Locate the cell with the specified text and output its [X, Y] center coordinate. 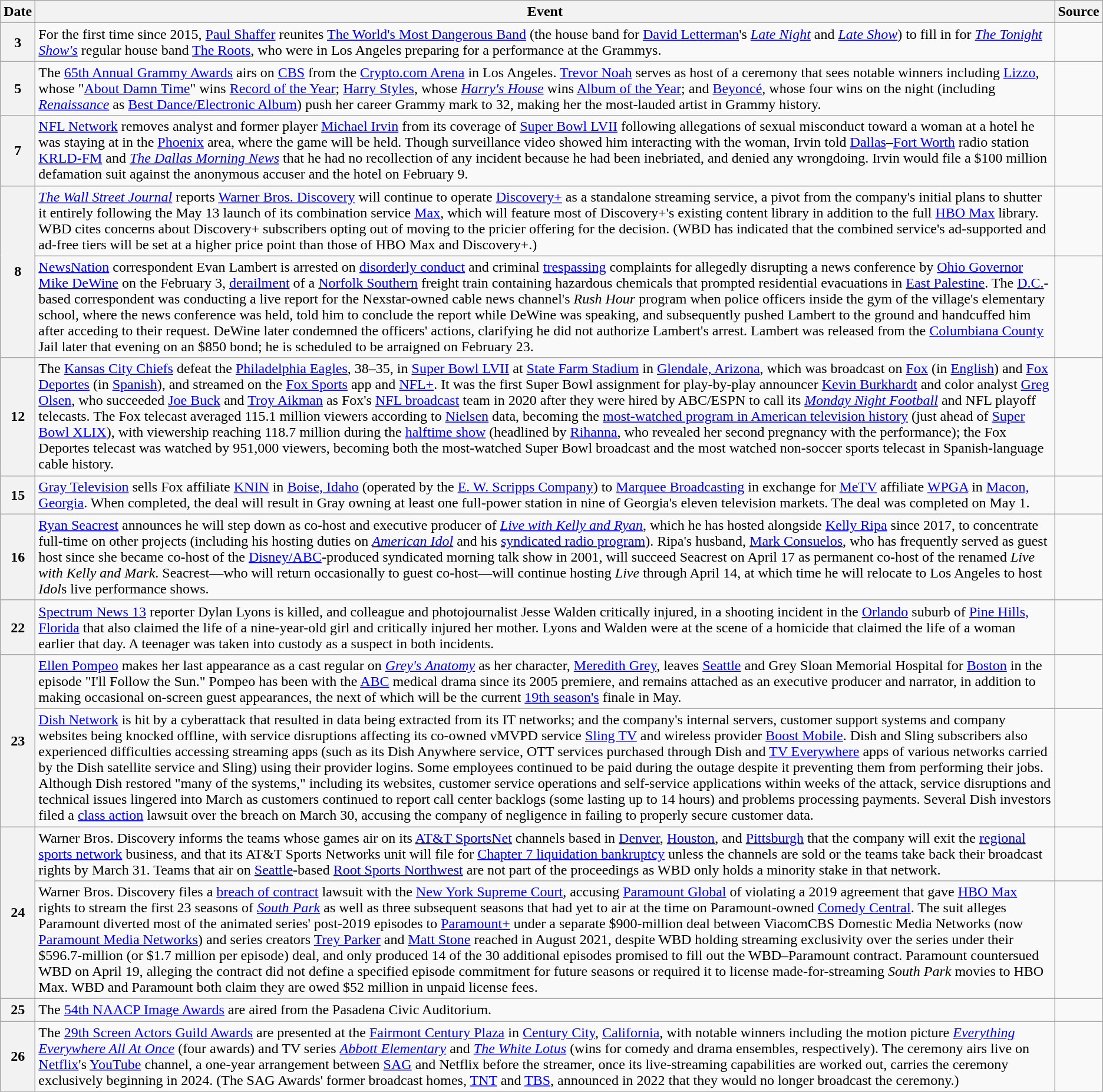
Source [1078, 12]
23 [18, 740]
5 [18, 88]
Date [18, 12]
16 [18, 557]
Event [545, 12]
3 [18, 42]
26 [18, 1056]
8 [18, 272]
7 [18, 151]
The 54th NAACP Image Awards are aired from the Pasadena Civic Auditorium. [545, 1010]
12 [18, 417]
22 [18, 627]
15 [18, 495]
25 [18, 1010]
24 [18, 912]
